Output the [x, y] coordinate of the center of the cell containing the given text.  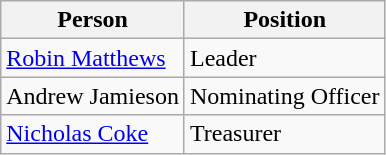
Person [93, 20]
Position [284, 20]
Robin Matthews [93, 58]
Nominating Officer [284, 96]
Leader [284, 58]
Treasurer [284, 134]
Andrew Jamieson [93, 96]
Nicholas Coke [93, 134]
